Capture the cell that displays the provided text and extract its [x, y] central coordinate. 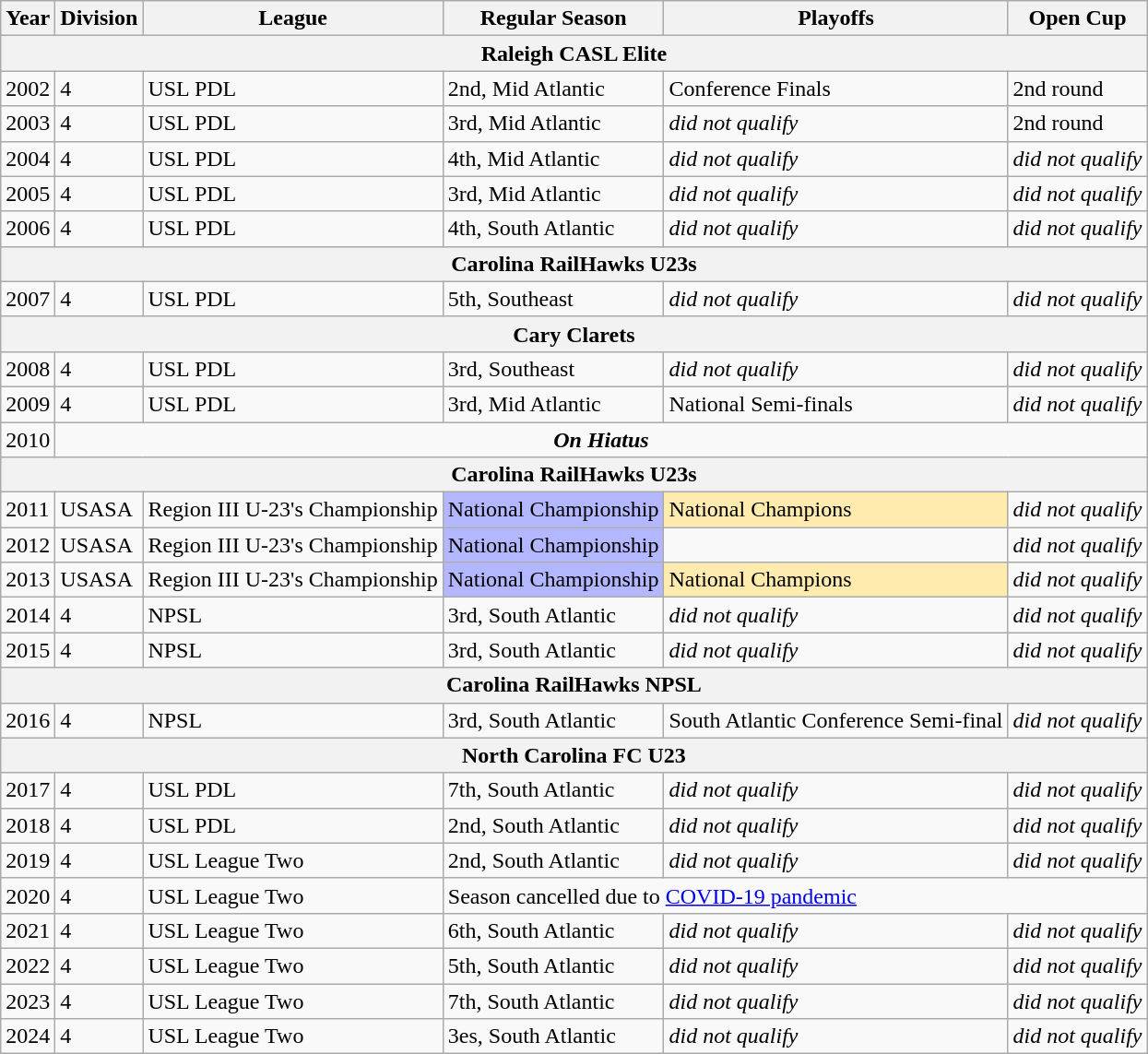
2002 [28, 89]
5th, Southeast [553, 299]
2024 [28, 1036]
Carolina RailHawks NPSL [574, 685]
2003 [28, 124]
2020 [28, 895]
4th, Mid Atlantic [553, 159]
2016 [28, 720]
2012 [28, 545]
2011 [28, 510]
2017 [28, 790]
2015 [28, 650]
4th, South Atlantic [553, 229]
Playoffs [835, 18]
5th, South Atlantic [553, 965]
League [293, 18]
2004 [28, 159]
6th, South Atlantic [553, 930]
Open Cup [1077, 18]
2022 [28, 965]
2023 [28, 1001]
2005 [28, 194]
On Hiatus [601, 440]
Year [28, 18]
2006 [28, 229]
2018 [28, 825]
2009 [28, 404]
3es, South Atlantic [553, 1036]
Season cancelled due to COVID-19 pandemic [795, 895]
National Semi-finals [835, 404]
2013 [28, 580]
Regular Season [553, 18]
2007 [28, 299]
2021 [28, 930]
2010 [28, 440]
Division [100, 18]
2008 [28, 369]
Cary Clarets [574, 334]
Raleigh CASL Elite [574, 53]
2nd, Mid Atlantic [553, 89]
Conference Finals [835, 89]
South Atlantic Conference Semi-final [835, 720]
2019 [28, 860]
3rd, Southeast [553, 369]
North Carolina FC U23 [574, 755]
2014 [28, 615]
